Output the (x, y) coordinate of the center of the cell containing the given text.  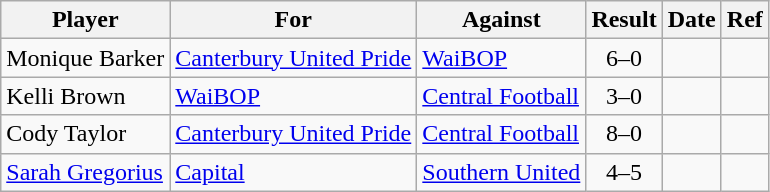
Capital (294, 172)
Monique Barker (86, 58)
Ref (744, 20)
6–0 (624, 58)
Date (692, 20)
Player (86, 20)
3–0 (624, 96)
Cody Taylor (86, 134)
Result (624, 20)
Sarah Gregorius (86, 172)
Against (502, 20)
For (294, 20)
Southern United (502, 172)
Kelli Brown (86, 96)
8–0 (624, 134)
4–5 (624, 172)
